Identify which cell holds the provided text, then report its [x, y] central coordinate. 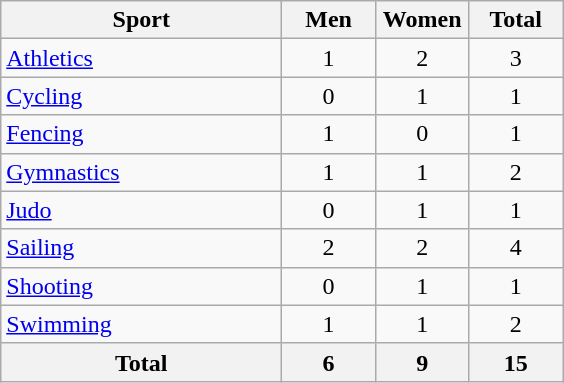
Sailing [142, 248]
3 [516, 58]
Fencing [142, 134]
Athletics [142, 58]
Men [329, 20]
Women [422, 20]
Gymnastics [142, 172]
Swimming [142, 324]
4 [516, 248]
6 [329, 362]
Cycling [142, 96]
Sport [142, 20]
Judo [142, 210]
9 [422, 362]
Shooting [142, 286]
15 [516, 362]
